Extract the (x, y) coordinate from the center of the cell holding the provided text.  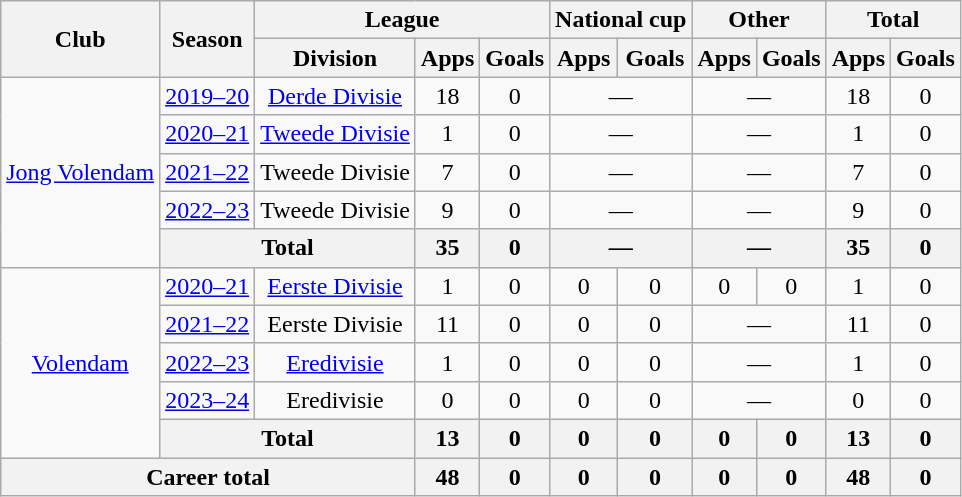
National cup (621, 20)
2019–20 (208, 96)
Division (336, 58)
Other (759, 20)
Career total (208, 477)
Derde Divisie (336, 96)
Jong Volendam (80, 172)
Volendam (80, 362)
2023–24 (208, 400)
Season (208, 39)
League (402, 20)
Club (80, 39)
